Pinpoint the cell where the given text exists, returning its (x, y) midpoint coordinate. 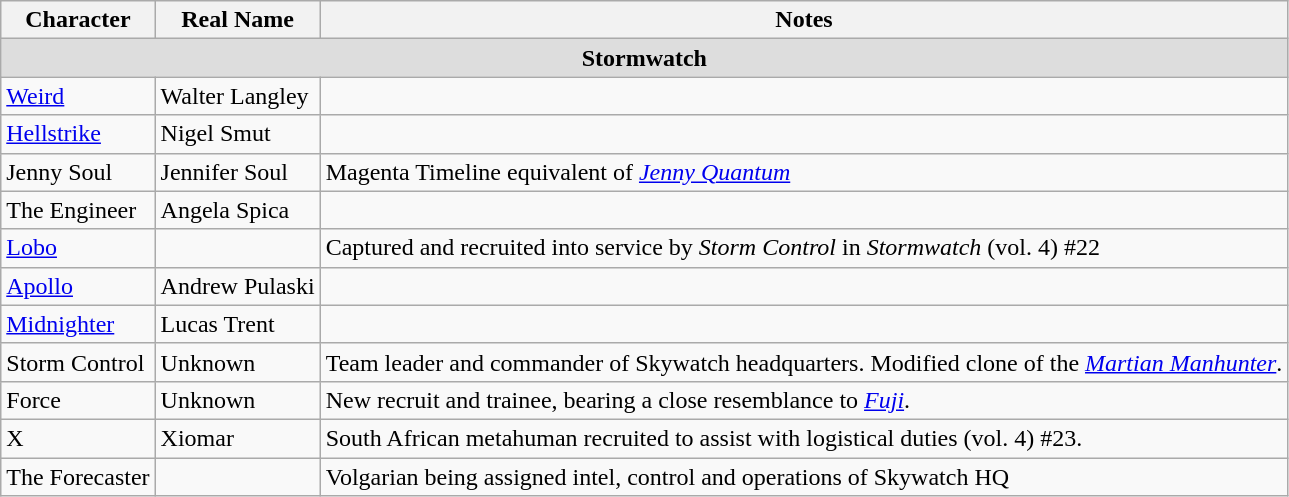
Jennifer Soul (238, 172)
Lobo (78, 248)
Apollo (78, 286)
Walter Langley (238, 96)
Stormwatch (644, 58)
Real Name (238, 20)
The Forecaster (78, 477)
Force (78, 400)
Magenta Timeline equivalent of Jenny Quantum (804, 172)
Jenny Soul (78, 172)
New recruit and trainee, bearing a close resemblance to Fuji. (804, 400)
Team leader and commander of Skywatch headquarters. Modified clone of the Martian Manhunter. (804, 362)
Midnighter (78, 324)
Nigel Smut (238, 134)
Storm Control (78, 362)
Character (78, 20)
X (78, 438)
The Engineer (78, 210)
Lucas Trent (238, 324)
Volgarian being assigned intel, control and operations of Skywatch HQ (804, 477)
Notes (804, 20)
Andrew Pulaski (238, 286)
Captured and recruited into service by Storm Control in Stormwatch (vol. 4) #22 (804, 248)
Hellstrike (78, 134)
Angela Spica (238, 210)
South African metahuman recruited to assist with logistical duties (vol. 4) #23. (804, 438)
Xiomar (238, 438)
Weird (78, 96)
